Provide the (X, Y) coordinate of the cell's center where the given text is located.  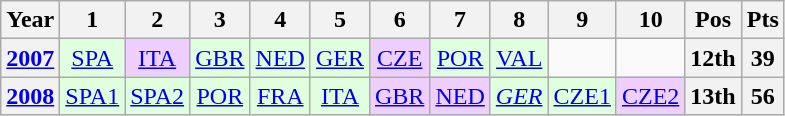
FRA (280, 96)
10 (650, 20)
4 (280, 20)
2 (158, 20)
2008 (30, 96)
SPA2 (158, 96)
Pts (762, 20)
SPA1 (92, 96)
CZE2 (650, 96)
VAL (519, 58)
13th (713, 96)
SPA (92, 58)
2007 (30, 58)
6 (399, 20)
1 (92, 20)
3 (220, 20)
12th (713, 58)
CZE (399, 58)
Pos (713, 20)
CZE1 (582, 96)
Year (30, 20)
8 (519, 20)
9 (582, 20)
56 (762, 96)
39 (762, 58)
7 (460, 20)
5 (340, 20)
